For the text-containing cell, return its midpoint in [X, Y] coordinate format. 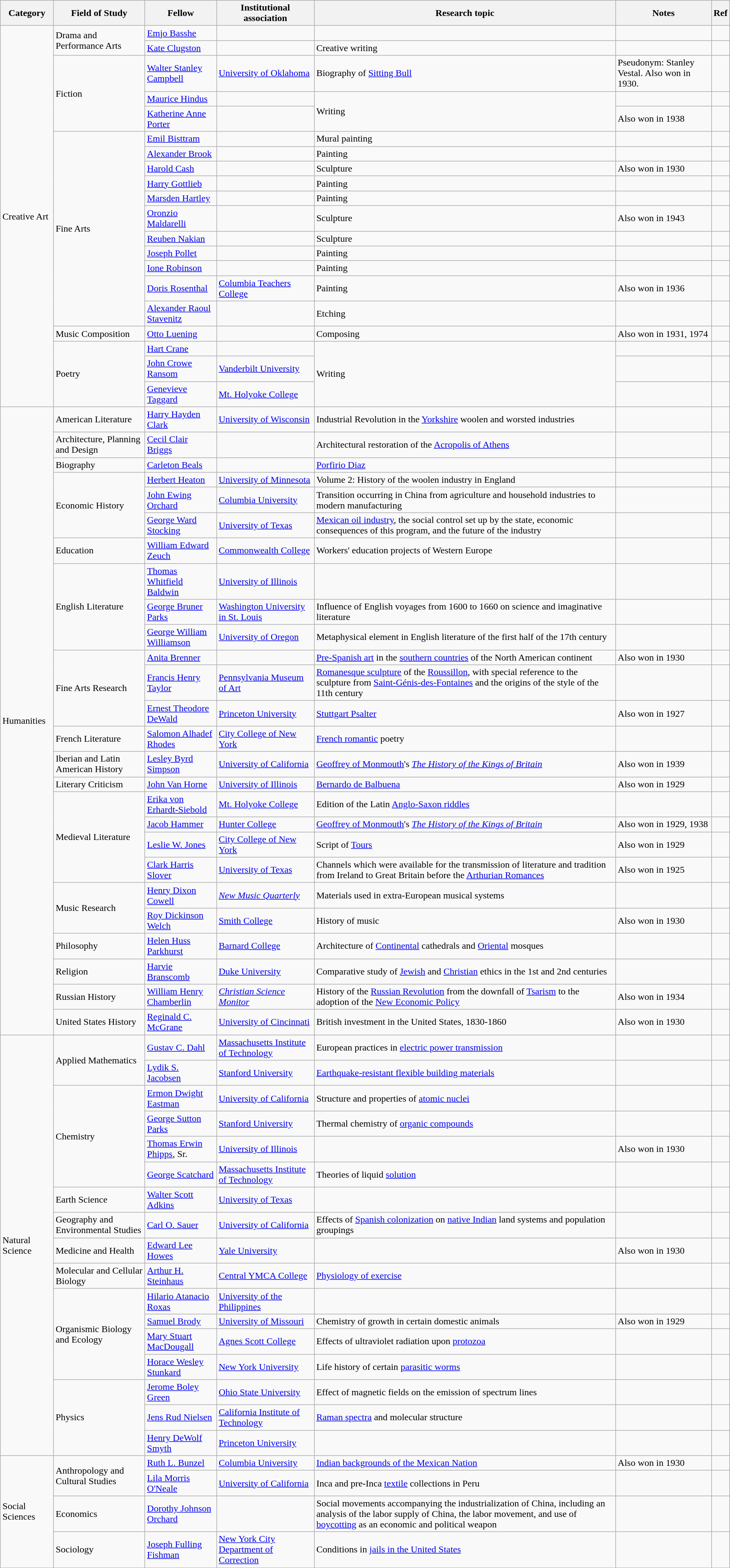
Script of Tours [465, 845]
Ruth L. Bunzel [181, 1463]
Composing [465, 334]
Cecil Clair Briggs [181, 445]
American Literature [99, 420]
Pennsylvania Museum of Art [265, 683]
Creative Art [27, 216]
Mary Stuart MacDougall [181, 1341]
Stuttgart Psalter [465, 714]
Reuben Nakian [181, 238]
Jerome Boley Green [181, 1392]
John Van Horne [181, 784]
Indian backgrounds of the Mexican Nation [465, 1463]
Iberian and Latin American History [99, 764]
Architectural restoration of the Acropolis of Athens [465, 445]
Theories of liquid solution [465, 1175]
Effect of magnetic fields on the emission of spectrum lines [465, 1392]
Also won in 1934 [664, 997]
Salomon Alhadef Rhodes [181, 739]
Dorothy Johnson Orchard [181, 1514]
New York University [265, 1366]
Samuel Brody [181, 1321]
Also won in 1936 [664, 289]
Literary Criticism [99, 784]
Thomas Erwin Phipps, Sr. [181, 1149]
Yale University [265, 1250]
Education [99, 551]
Also won in 1943 [664, 218]
Biography [99, 465]
Channels which were available for the transmission of literature and tradition from Ireland to Great Britain before the Arthurian Romances [465, 870]
Gustav C. Dahl [181, 1047]
Russian History [99, 997]
Music Composition [99, 334]
Philosophy [99, 946]
Arthur H. Steinhaus [181, 1276]
Earth Science [99, 1199]
Henry Dixon Cowell [181, 895]
Research topic [465, 13]
Smith College [265, 920]
Also won in 1925 [664, 870]
Katherine Anne Porter [181, 119]
French romantic poetry [465, 739]
Barnard College [265, 946]
University of Wisconsin [265, 420]
Edward Lee Howes [181, 1250]
Structure and properties of atomic nuclei [465, 1098]
Influence of English voyages from 1600 to 1660 on science and imaginative literature [465, 612]
Horace Wesley Stunkard [181, 1366]
Genevieve Taggard [181, 394]
George Scatchard [181, 1175]
Henry DeWolf Smyth [181, 1443]
Medicine and Health [99, 1250]
Harvie Branscomb [181, 971]
Organismic Biology and Ecology [99, 1334]
Sociology [99, 1550]
George Sutton Parks [181, 1124]
John Crowe Ransom [181, 369]
Medieval Literature [99, 837]
University of Minnesota [265, 480]
Fiction [99, 94]
Leslie W. Jones [181, 845]
Social Sciences [27, 1511]
Pseudonym: Stanley Vestal. Also won in 1930. [664, 73]
Physics [99, 1418]
Also won in 1938 [664, 119]
University of the Philippines [265, 1301]
Washington University in St. Louis [265, 612]
Effects of Spanish colonization on native Indian land systems and population groupings [465, 1225]
Lydik S. Jacobsen [181, 1073]
John Ewing Orchard [181, 500]
Music Research [99, 908]
Walter Scott Adkins [181, 1199]
Hunter College [265, 824]
Agnes Scott College [265, 1341]
Natural Science [27, 1246]
Economic History [99, 505]
Etching [465, 314]
Anita Brenner [181, 657]
Kate Clugston [181, 48]
Chemistry of growth in certain domestic animals [465, 1321]
Central YMCA College [265, 1276]
Vanderbilt University [265, 369]
Physiology of exercise [465, 1276]
Notes [664, 13]
Jacob Hammer [181, 824]
Herbert Heaton [181, 480]
Edition of the Latin Anglo-Saxon riddles [465, 804]
University of Oregon [265, 637]
Columbia Teachers College [265, 289]
Religion [99, 971]
English Literature [99, 606]
Erika von Erhardt-Siebold [181, 804]
Carl O. Sauer [181, 1225]
Emil Bisttram [181, 139]
Thomas Whitfield Baldwin [181, 581]
Anthropology and Cultural Studies [99, 1476]
Comparative study of Jewish and Christian ethics in the 1st and 2nd centuries [465, 971]
Ermon Dwight Eastman [181, 1098]
Ione Robinson [181, 268]
Life history of certain parasitic worms [465, 1366]
Humanities [27, 721]
Lila Morris O'Neale [181, 1483]
Joseph Pollet [181, 253]
Institutional association [265, 13]
George Ward Stocking [181, 525]
Inca and pre-Inca textile collections in Peru [465, 1483]
Commonwealth College [265, 551]
Also won in 1931, 1974 [664, 334]
Geography and Environmental Studies [99, 1225]
New York City Department of Correction [265, 1550]
Workers' education projects of Western Europe [465, 551]
Industrial Revolution in the Yorkshire woolen and worsted industries [465, 420]
History of the Russian Revolution from the downfall of Tsarism to the adoption of the New Economic Policy [465, 997]
Alexander Brook [181, 154]
Reginald C. McGrane [181, 1022]
Harry Gottlieb [181, 183]
Harold Cash [181, 168]
Metaphysical element in English literature of the first half of the 17th century [465, 637]
Transition occurring in China from agriculture and household industries to modern manufacturing [465, 500]
Otto Luening [181, 334]
George William Williamson [181, 637]
Clark Harris Slover [181, 870]
History of music [465, 920]
Porfirio Diaz [465, 465]
Duke University [265, 971]
University of Missouri [265, 1321]
Category [27, 13]
Field of Study [99, 13]
Maurice Hindus [181, 99]
British investment in the United States, 1830-1860 [465, 1022]
Joseph Fulling Fishman [181, 1550]
Francis Henry Taylor [181, 683]
Roy Dickinson Welch [181, 920]
Christian Science Monitor [265, 997]
Also won in 1929, 1938 [664, 824]
Mural painting [465, 139]
Hilario Atanacio Roxas [181, 1301]
Materials used in extra-European musical systems [465, 895]
Ohio State University [265, 1392]
European practices in electric power transmission [465, 1047]
Hart Crane [181, 349]
Oronzio Maldarelli [181, 218]
William Henry Chamberlin [181, 997]
Also won in 1927 [664, 714]
George Bruner Parks [181, 612]
Fellow [181, 13]
Thermal chemistry of organic compounds [465, 1124]
Fine Arts [99, 229]
Walter Stanley Campbell [181, 73]
Harry Hayden Clark [181, 420]
French Literature [99, 739]
Marsden Hartley [181, 198]
Also won in 1939 [664, 764]
Earthquake-resistant flexible building materials [465, 1073]
Lesley Byrd Simpson [181, 764]
Architecture, Planning and Design [99, 445]
Effects of ultraviolet radiation upon protozoa [465, 1341]
Mexican oil industry, the social control set up by the state, economic consequences of this program, and the future of the industry [465, 525]
Jens Rud Nielsen [181, 1418]
Volume 2: History of the woolen industry in England [465, 480]
Conditions in jails in the United States [465, 1550]
Fine Arts Research [99, 688]
Drama and Performance Arts [99, 41]
Creative writing [465, 48]
Raman spectra and molecular structure [465, 1418]
Emjo Basshe [181, 33]
Doris Rosenthal [181, 289]
Applied Mathematics [99, 1060]
New Music Quarterly [265, 895]
Pre-Spanish art in the southern countries of the North American continent [465, 657]
Alexander Raoul Stavenitz [181, 314]
Bernardo de Balbuena [465, 784]
California Institute of Technology [265, 1418]
Economics [99, 1514]
Architecture of Continental cathedrals and Oriental mosques [465, 946]
Carleton Beals [181, 465]
United States History [99, 1022]
Chemistry [99, 1136]
Ref [721, 13]
Biography of Sitting Bull [465, 73]
Ernest Theodore DeWald [181, 714]
Poetry [99, 374]
University of Oklahoma [265, 73]
William Edward Zeuch [181, 551]
Molecular and Cellular Biology [99, 1276]
University of Cincinnati [265, 1022]
Helen Huss Parkhurst [181, 946]
